Scan for the cell matching the given text and deliver its (X, Y) coordinate at center. 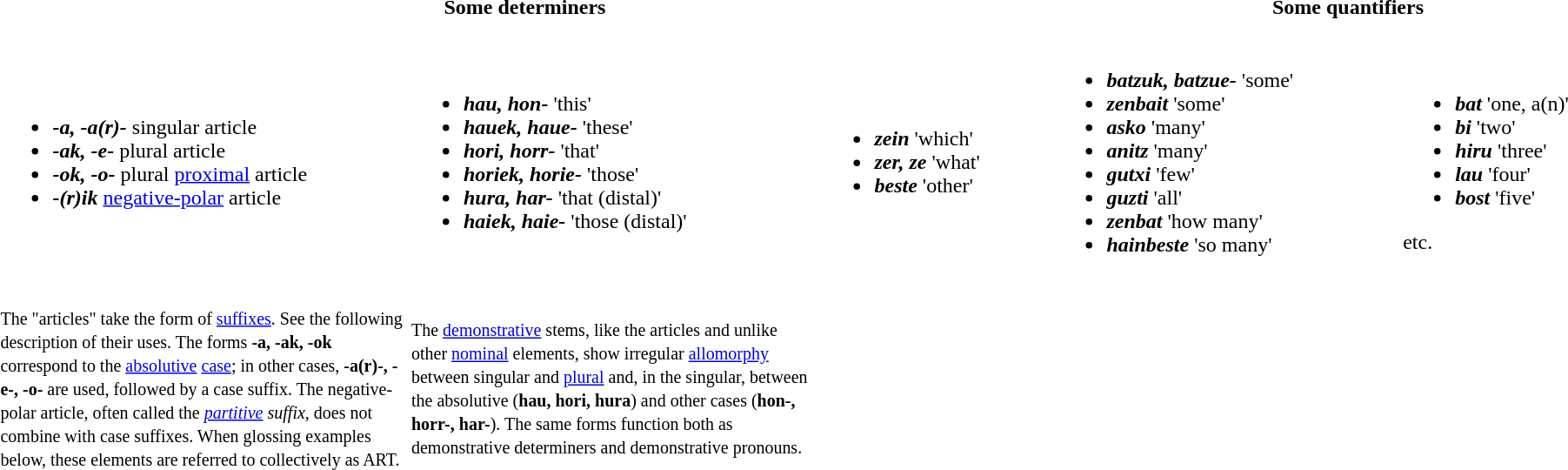
batzuk, batzue- 'some'zenbait 'some'asko 'many'anitz 'many'gutxi 'few'guzti 'all'zenbat 'how many'hainbeste 'so many' (1226, 151)
zein 'which'zer, ze 'what'beste 'other' (936, 151)
hau, hon- 'this'hauek, haue- 'these'hori, horr- 'that'horiek, horie- 'those'hura, har- 'that (distal)'haiek, haie- 'those (distal)' (615, 151)
